Scan for the cell matching the given text and deliver its [X, Y] coordinate at center. 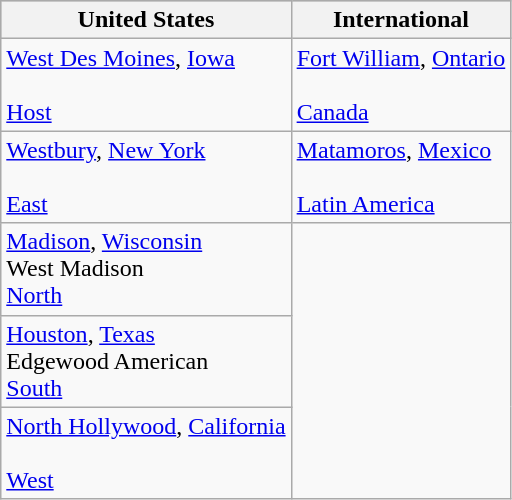
Matamoros, MexicoLatin America [401, 177]
Houston, TexasEdgewood AmericanSouth [146, 361]
International [401, 20]
Fort William, OntarioCanada [401, 85]
Madison, WisconsinWest MadisonNorth [146, 269]
United States [146, 20]
West Des Moines, IowaHost [146, 85]
North Hollywood, CaliforniaWest [146, 453]
Westbury, New YorkEast [146, 177]
